Capture the cell that displays the provided text and extract its [X, Y] central coordinate. 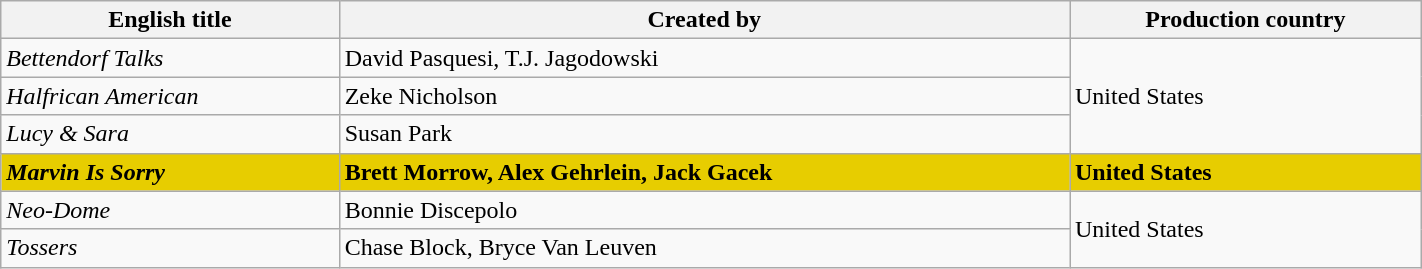
Susan Park [704, 134]
Marvin Is Sorry [170, 172]
Zeke Nicholson [704, 96]
Lucy & Sara [170, 134]
Halfrican American [170, 96]
Tossers [170, 248]
Neo-Dome [170, 210]
English title [170, 20]
Created by [704, 20]
Bettendorf Talks [170, 58]
Brett Morrow, Alex Gehrlein, Jack Gacek [704, 172]
Bonnie Discepolo [704, 210]
David Pasquesi, T.J. Jagodowski [704, 58]
Production country [1246, 20]
Chase Block, Bryce Van Leuven [704, 248]
